Return the (x, y) coordinate for the center point of the cell that contains the specified text.  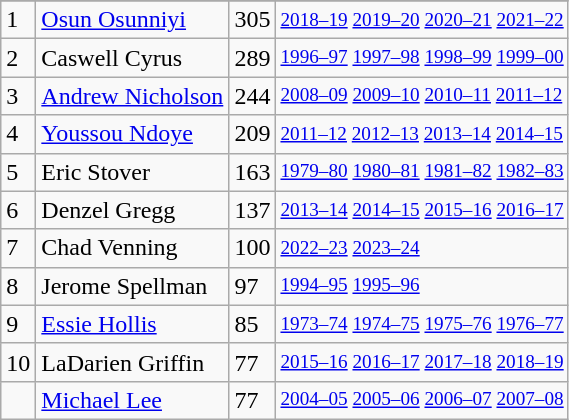
2018–19 2019–20 2020–21 2021–22 (422, 20)
244 (252, 96)
2011–12 2012–13 2013–14 2014–15 (422, 134)
4 (18, 134)
LaDarien Griffin (132, 362)
1979–80 1980–81 1981–82 1982–83 (422, 172)
Denzel Gregg (132, 210)
2004–05 2005–06 2006–07 2007–08 (422, 400)
97 (252, 286)
1973–74 1974–75 1975–76 1976–77 (422, 324)
85 (252, 324)
Caswell Cyrus (132, 58)
9 (18, 324)
289 (252, 58)
7 (18, 248)
6 (18, 210)
2 (18, 58)
2013–14 2014–15 2015–16 2016–17 (422, 210)
1 (18, 20)
305 (252, 20)
Chad Venning (132, 248)
100 (252, 248)
Andrew Nicholson (132, 96)
Osun Osunniyi (132, 20)
137 (252, 210)
Essie Hollis (132, 324)
209 (252, 134)
2015–16 2016–17 2017–18 2018–19 (422, 362)
2022–23 2023–24 (422, 248)
8 (18, 286)
1996–97 1997–98 1998–99 1999–00 (422, 58)
163 (252, 172)
Jerome Spellman (132, 286)
Michael Lee (132, 400)
Youssou Ndoye (132, 134)
3 (18, 96)
2008–09 2009–10 2010–11 2011–12 (422, 96)
5 (18, 172)
Eric Stover (132, 172)
10 (18, 362)
1994–95 1995–96 (422, 286)
